Extract the (X, Y) coordinate from the center of the cell holding the provided text.  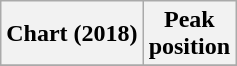
Chart (2018) (72, 34)
Peakposition (189, 34)
